Capture the cell that displays the provided text and extract its [x, y] central coordinate. 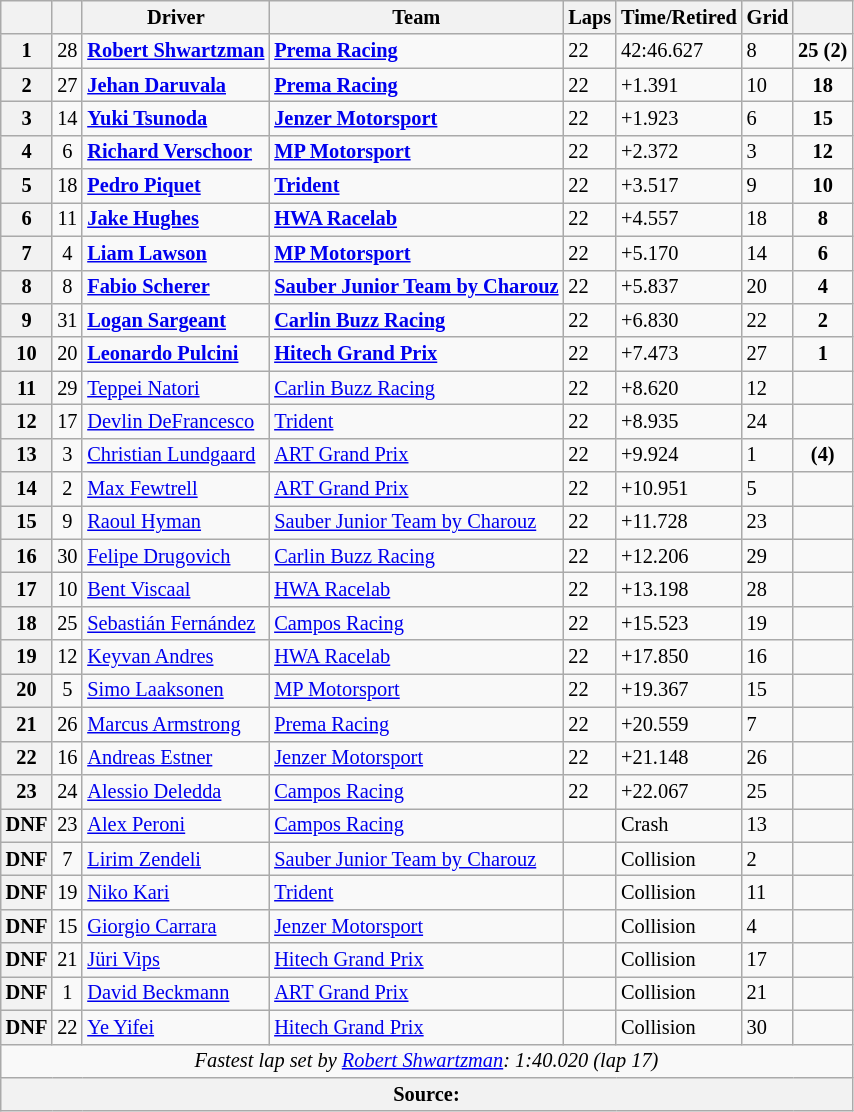
+12.206 [679, 556]
Teppei Natori [176, 388]
Fastest lap set by Robert Shwartzman: 1:40.020 (lap 17) [426, 1061]
+22.067 [679, 791]
Keyvan Andres [176, 657]
+9.924 [679, 455]
Pedro Piquet [176, 186]
Leonardo Pulcini [176, 354]
Felipe Drugovich [176, 556]
Grid [768, 17]
+10.951 [679, 489]
Time/Retired [679, 17]
+5.170 [679, 253]
Lirim Zendeli [176, 859]
Robert Shwartzman [176, 51]
Ye Yifei [176, 1027]
Logan Sargeant [176, 320]
Alex Peroni [176, 825]
Driver [176, 17]
31 [67, 320]
Team [416, 17]
+5.837 [679, 287]
25 (2) [822, 51]
Jüri Vips [176, 960]
Sebastián Fernández [176, 623]
Marcus Armstrong [176, 724]
+1.391 [679, 85]
David Beckmann [176, 993]
Crash [679, 825]
Niko Kari [176, 892]
Yuki Tsunoda [176, 118]
+4.557 [679, 219]
Alessio Deledda [176, 791]
Raoul Hyman [176, 522]
Andreas Estner [176, 758]
+21.148 [679, 758]
+17.850 [679, 657]
+1.923 [679, 118]
+6.830 [679, 320]
Liam Lawson [176, 253]
Richard Verschoor [176, 152]
Max Fewtrell [176, 489]
(4) [822, 455]
+8.620 [679, 388]
+15.523 [679, 623]
Devlin DeFrancesco [176, 421]
Fabio Scherer [176, 287]
+13.198 [679, 589]
Bent Viscaal [176, 589]
Simo Laaksonen [176, 690]
+20.559 [679, 724]
+19.367 [679, 690]
Christian Lundgaard [176, 455]
+11.728 [679, 522]
Jehan Daruvala [176, 85]
Giorgio Carrara [176, 926]
+8.935 [679, 421]
Jake Hughes [176, 219]
+2.372 [679, 152]
+3.517 [679, 186]
Source: [426, 1094]
+7.473 [679, 354]
42:46.627 [679, 51]
Laps [590, 17]
